Capture the cell that displays the provided text and extract its (x, y) central coordinate. 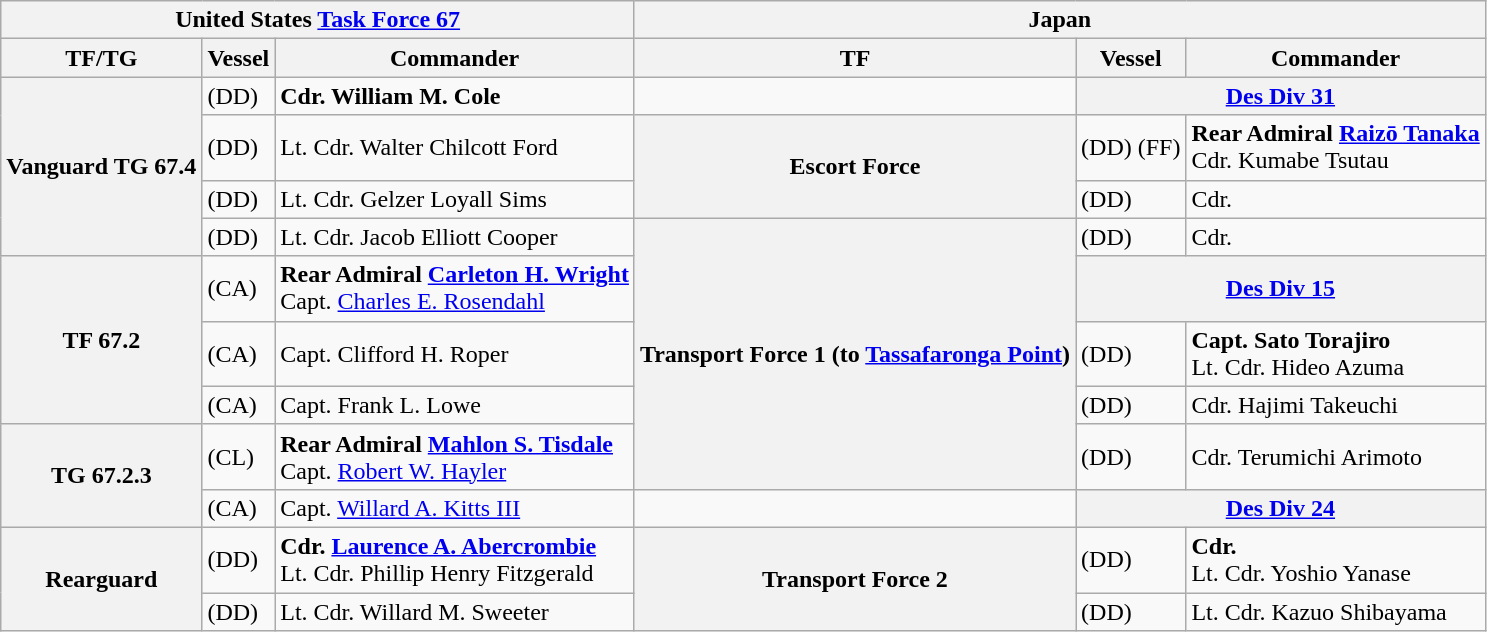
Vanguard TG 67.4 (102, 166)
(CL) (238, 456)
Japan (1060, 20)
Cdr. Laurence A. AbercrombieLt. Cdr. Phillip Henry Fitzgerald (455, 560)
Des Div 15 (1281, 288)
Cdr. Terumichi Arimoto (1336, 456)
Rear Admiral Raizō TanakaCdr. Kumabe Tsutau (1336, 148)
Des Div 31 (1281, 96)
Lt. Cdr. Jacob Elliott Cooper (455, 237)
Rear Admiral Mahlon S. TisdaleCapt. Robert W. Hayler (455, 456)
Rearguard (102, 578)
Des Div 24 (1281, 508)
Capt. Sato TorajiroLt. Cdr. Hideo Azuma (1336, 354)
Capt. Frank L. Lowe (455, 405)
United States Task Force 67 (318, 20)
Cdr. William M. Cole (455, 96)
Escort Force (854, 166)
Lt. Cdr. Walter Chilcott Ford (455, 148)
TF (854, 58)
TF 67.2 (102, 340)
Cdr. Hajimi Takeuchi (1336, 405)
Rear Admiral Carleton H. WrightCapt. Charles E. Rosendahl (455, 288)
(DD) (FF) (1131, 148)
Transport Force 1 (to Tassafaronga Point) (854, 354)
Capt. Clifford H. Roper (455, 354)
Transport Force 2 (854, 578)
Capt. Willard A. Kitts III (455, 508)
Lt. Cdr. Gelzer Loyall Sims (455, 199)
Lt. Cdr. Kazuo Shibayama (1336, 611)
TF/TG (102, 58)
Lt. Cdr. Willard M. Sweeter (455, 611)
Cdr. Lt. Cdr. Yoshio Yanase (1336, 560)
TG 67.2.3 (102, 476)
